Determine the (X, Y) coordinate at the center of the cell enclosing the given text.  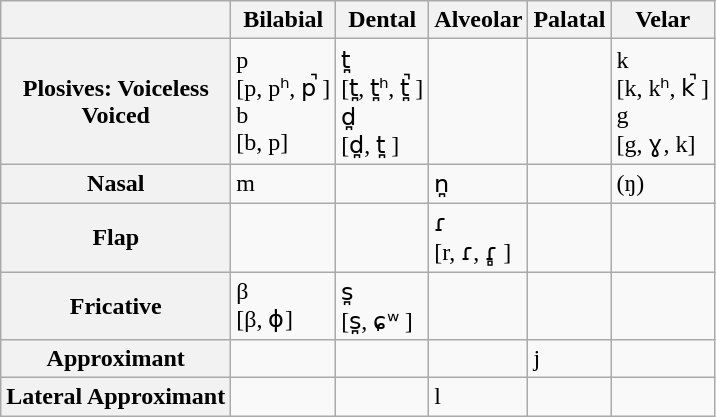
Palatal (570, 20)
Dental (382, 20)
ɾ[r, ɾ, ɾ̻ ] (478, 237)
t̪[t̪, t̪ʰ, t̪̚ ]d̪[d̪, t̪ ] (382, 102)
(ŋ) (663, 184)
Nasal (116, 184)
Lateral Approximant (116, 397)
Fricative (116, 306)
β[β, ɸ] (284, 306)
p[p, pʰ, p̚ ]b[b, p] (284, 102)
Approximant (116, 359)
j (570, 359)
s̪[s̪, ɕʷ ] (382, 306)
m (284, 184)
l (478, 397)
Velar (663, 20)
Plosives: VoicelessVoiced (116, 102)
Flap (116, 237)
Bilabial (284, 20)
n̪ (478, 184)
k[k, kʰ, k̚ ]g[g, ɣ, k] (663, 102)
Alveolar (478, 20)
